Detect which cell encompasses the target text, then output its [X, Y] center coordinate. 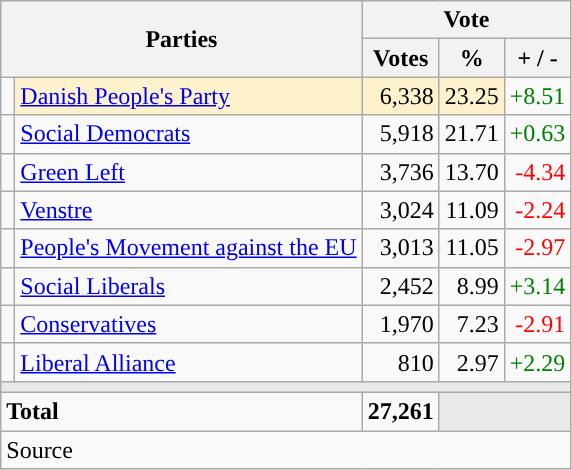
1,970 [400, 324]
Vote [466, 20]
2,452 [400, 286]
11.05 [472, 248]
-2.97 [538, 248]
3,736 [400, 172]
+2.29 [538, 362]
2.97 [472, 362]
-2.91 [538, 324]
Votes [400, 58]
Conservatives [188, 324]
Venstre [188, 210]
6,338 [400, 96]
21.71 [472, 134]
Danish People's Party [188, 96]
3,024 [400, 210]
+ / - [538, 58]
23.25 [472, 96]
Total [182, 411]
Liberal Alliance [188, 362]
5,918 [400, 134]
3,013 [400, 248]
27,261 [400, 411]
+0.63 [538, 134]
-4.34 [538, 172]
% [472, 58]
810 [400, 362]
8.99 [472, 286]
7.23 [472, 324]
Green Left [188, 172]
+3.14 [538, 286]
Social Democrats [188, 134]
Social Liberals [188, 286]
-2.24 [538, 210]
Source [286, 449]
11.09 [472, 210]
People's Movement against the EU [188, 248]
Parties [182, 39]
+8.51 [538, 96]
13.70 [472, 172]
